Search for the cell housing the specified text and yield its (X, Y) center coordinate. 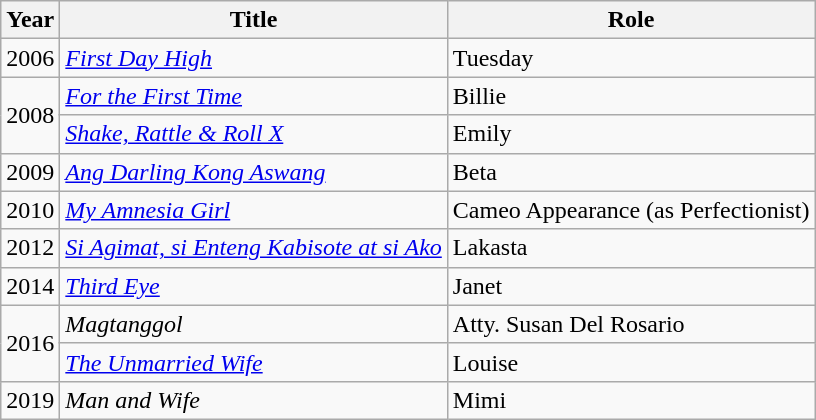
2006 (30, 58)
First Day High (254, 58)
2010 (30, 210)
Si Agimat, si Enteng Kabisote at si Ako (254, 248)
Third Eye (254, 286)
For the First Time (254, 96)
Billie (631, 96)
Man and Wife (254, 400)
Janet (631, 286)
Ang Darling Kong Aswang (254, 172)
Tuesday (631, 58)
2009 (30, 172)
Beta (631, 172)
Atty. Susan Del Rosario (631, 324)
Role (631, 20)
2014 (30, 286)
Louise (631, 362)
Magtanggol (254, 324)
Mimi (631, 400)
Title (254, 20)
2019 (30, 400)
2008 (30, 115)
Shake, Rattle & Roll X (254, 134)
My Amnesia Girl (254, 210)
Year (30, 20)
Emily (631, 134)
2012 (30, 248)
Cameo Appearance (as Perfectionist) (631, 210)
2016 (30, 343)
Lakasta (631, 248)
The Unmarried Wife (254, 362)
